Provide the (X, Y) coordinate of the cell's center where the given text is located.  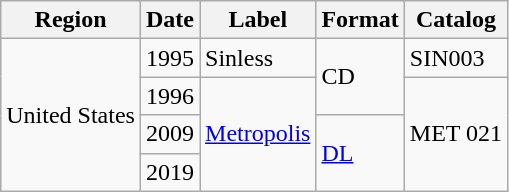
Date (170, 20)
Catalog (456, 20)
DL (360, 153)
MET 021 (456, 134)
2019 (170, 172)
SIN003 (456, 58)
United States (71, 115)
1996 (170, 96)
Region (71, 20)
Format (360, 20)
CD (360, 77)
Label (258, 20)
Metropolis (258, 134)
Sinless (258, 58)
1995 (170, 58)
2009 (170, 134)
